Search for the cell housing the specified text and yield its [x, y] center coordinate. 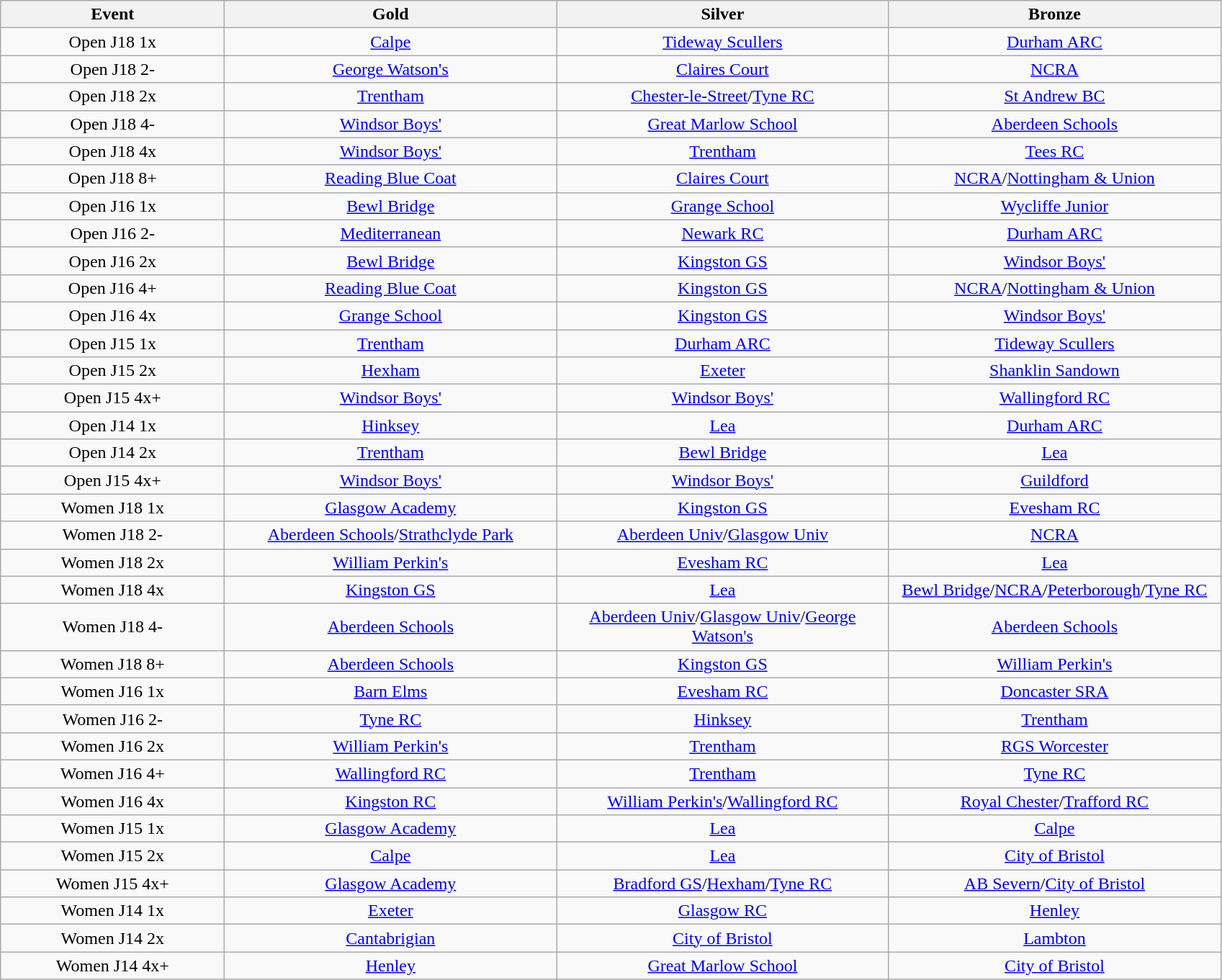
AB Severn/City of Bristol [1054, 884]
Cantabrigian [390, 938]
Open J18 8+ [112, 179]
Women J18 2x [112, 562]
Bronze [1054, 14]
Barn Elms [390, 691]
Women J16 2- [112, 719]
Women J18 2- [112, 535]
RGS Worcester [1054, 746]
Lambton [1054, 938]
Shanklin Sandown [1054, 371]
Chester-le-Street/Tyne RC [723, 96]
Open J18 1x [112, 42]
Women J16 4+ [112, 773]
Open J18 4- [112, 124]
Open J18 2- [112, 69]
Event [112, 14]
Gold [390, 14]
Open J16 2- [112, 233]
Women J14 1x [112, 911]
Open J15 2x [112, 371]
Guildford [1054, 480]
Bewl Bridge/NCRA/Peterborough/Tyne RC [1054, 590]
Women J18 4- [112, 626]
Open J16 4x [112, 315]
Open J16 2x [112, 261]
Women J18 1x [112, 508]
Women J14 2x [112, 938]
Glasgow RC [723, 911]
St Andrew BC [1054, 96]
Open J18 2x [112, 96]
Women J18 4x [112, 590]
Hexham [390, 371]
Open J18 4x [112, 151]
Aberdeen Univ/Glasgow Univ [723, 535]
George Watson's [390, 69]
Open J14 2x [112, 453]
Bradford GS/Hexham/Tyne RC [723, 884]
Women J18 8+ [112, 664]
Women J15 2x [112, 856]
Aberdeen Schools/Strathclyde Park [390, 535]
Women J16 1x [112, 691]
Women J16 4x [112, 801]
Women J16 2x [112, 746]
Open J16 4+ [112, 288]
Royal Chester/Trafford RC [1054, 801]
Aberdeen Univ/Glasgow Univ/George Watson's [723, 626]
Open J14 1x [112, 426]
Silver [723, 14]
Women J14 4x+ [112, 966]
Wycliffe Junior [1054, 206]
Women J15 1x [112, 829]
William Perkin's/Wallingford RC [723, 801]
Open J16 1x [112, 206]
Open J15 1x [112, 343]
Tees RC [1054, 151]
Women J15 4x+ [112, 884]
Mediterranean [390, 233]
Kingston RC [390, 801]
Newark RC [723, 233]
Doncaster SRA [1054, 691]
